Locate the cell with the specified text and output its [X, Y] center coordinate. 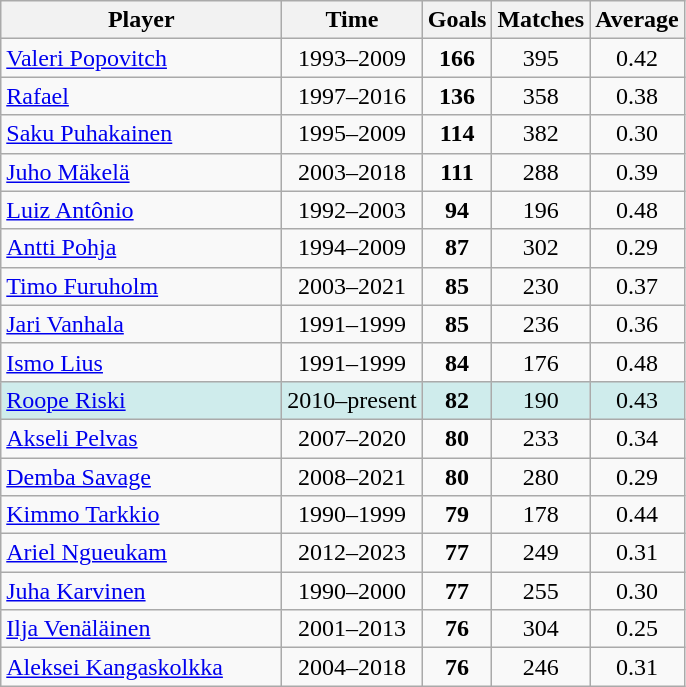
246 [541, 667]
0.42 [638, 58]
Ilja Venäläinen [142, 629]
280 [541, 477]
1990–1999 [352, 515]
Matches [541, 20]
255 [541, 591]
0.38 [638, 96]
249 [541, 553]
Juho Mäkelä [142, 172]
2003–2021 [352, 286]
114 [457, 134]
84 [457, 362]
196 [541, 210]
1997–2016 [352, 96]
178 [541, 515]
0.39 [638, 172]
176 [541, 362]
Kimmo Tarkkio [142, 515]
2010–present [352, 400]
1992–2003 [352, 210]
79 [457, 515]
Time [352, 20]
Saku Puhakainen [142, 134]
190 [541, 400]
Aleksei Kangaskolkka [142, 667]
1990–2000 [352, 591]
2004–2018 [352, 667]
Ariel Ngueukam [142, 553]
0.43 [638, 400]
136 [457, 96]
111 [457, 172]
395 [541, 58]
Average [638, 20]
82 [457, 400]
0.37 [638, 286]
2008–2021 [352, 477]
87 [457, 248]
382 [541, 134]
Ismo Lius [142, 362]
233 [541, 438]
Jari Vanhala [142, 324]
358 [541, 96]
Antti Pohja [142, 248]
304 [541, 629]
94 [457, 210]
288 [541, 172]
2001–2013 [352, 629]
230 [541, 286]
Juha Karvinen [142, 591]
Timo Furuholm [142, 286]
1994–2009 [352, 248]
236 [541, 324]
166 [457, 58]
1995–2009 [352, 134]
2003–2018 [352, 172]
0.44 [638, 515]
1993–2009 [352, 58]
Demba Savage [142, 477]
Rafael [142, 96]
Player [142, 20]
0.34 [638, 438]
2007–2020 [352, 438]
Goals [457, 20]
Roope Riski [142, 400]
2012–2023 [352, 553]
302 [541, 248]
Akseli Pelvas [142, 438]
0.36 [638, 324]
0.25 [638, 629]
Valeri Popovitch [142, 58]
Luiz Antônio [142, 210]
